Scan for the cell matching the given text and deliver its [x, y] coordinate at center. 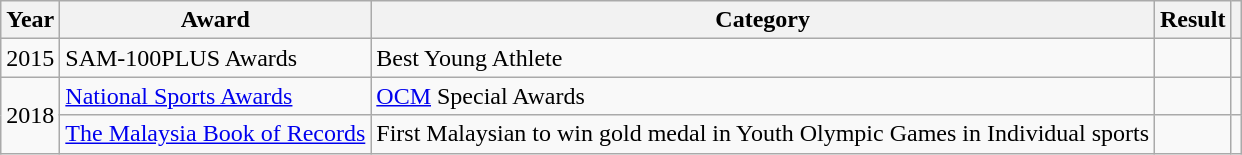
Best Young Athlete [763, 58]
Category [763, 20]
2015 [30, 58]
First Malaysian to win gold medal in Youth Olympic Games in Individual sports [763, 134]
The Malaysia Book of Records [216, 134]
National Sports Awards [216, 96]
SAM-100PLUS Awards [216, 58]
Year [30, 20]
Award [216, 20]
Result [1193, 20]
OCM Special Awards [763, 96]
2018 [30, 115]
